Identify which cell holds the provided text, then report its [X, Y] central coordinate. 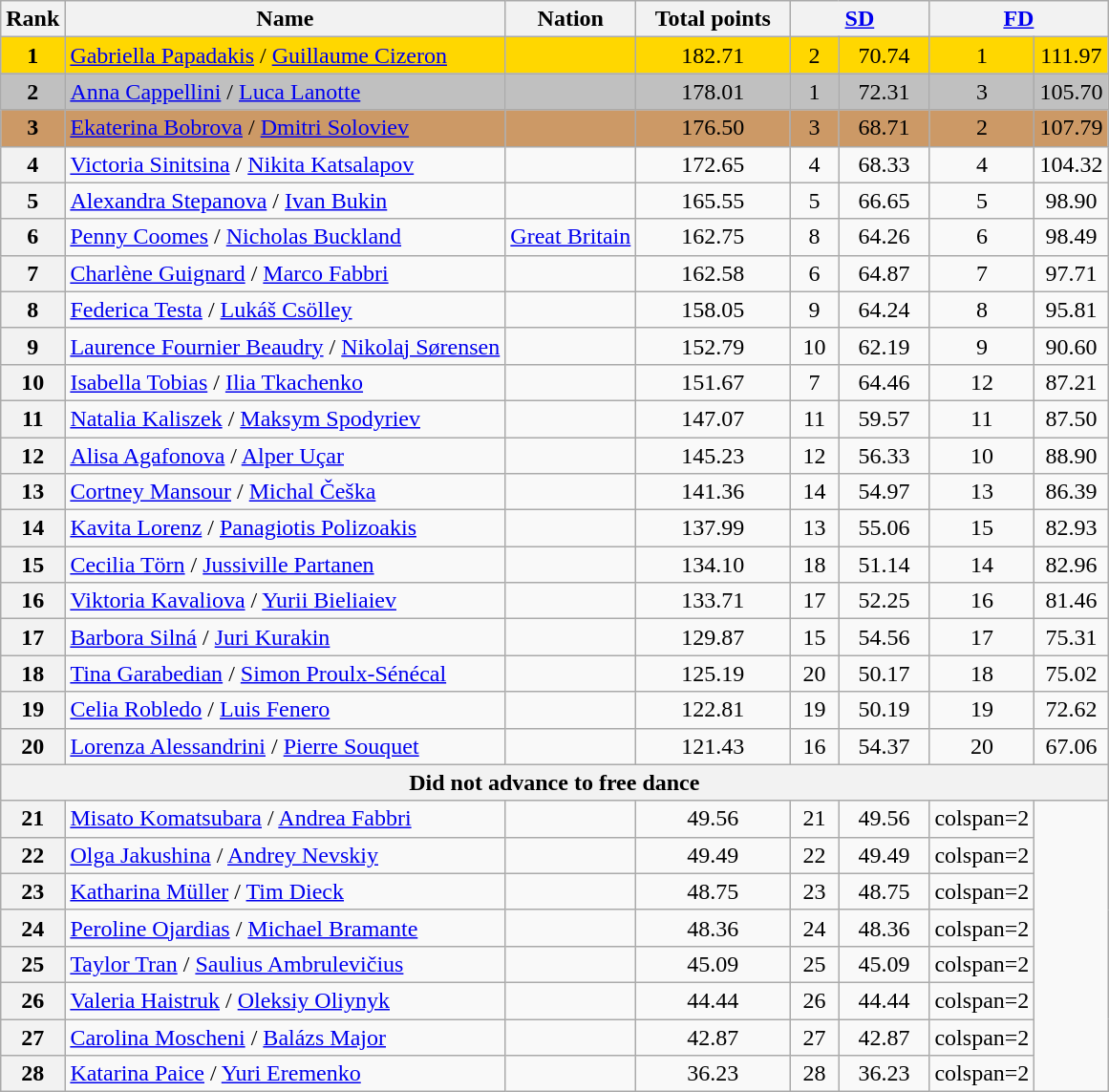
86.39 [1072, 492]
68.71 [885, 128]
75.31 [1072, 637]
64.26 [885, 237]
Penny Coomes / Nicholas Buckland [285, 237]
50.17 [885, 674]
Federica Testa / Lukáš Csölley [285, 310]
64.46 [885, 382]
75.02 [1072, 674]
52.25 [885, 601]
151.67 [713, 382]
FD [1018, 19]
Ekaterina Bobrova / Dmitri Soloviev [285, 128]
Laurence Fournier Beaudry / Nikolaj Sørensen [285, 346]
55.06 [885, 528]
137.99 [713, 528]
Natalia Kaliszek / Maksym Spodyriev [285, 418]
SD [860, 19]
59.57 [885, 418]
64.87 [885, 273]
Did not advance to free dance [554, 782]
Misato Komatsubara / Andrea Fabbri [285, 819]
62.19 [885, 346]
152.79 [713, 346]
104.32 [1072, 164]
Katarina Paice / Yuri Eremenko [285, 1074]
68.33 [885, 164]
Victoria Sinitsina / Nikita Katsalapov [285, 164]
Great Britain [571, 237]
98.90 [1072, 201]
Carolina Moscheni / Balázs Major [285, 1037]
67.06 [1072, 746]
Rank [32, 19]
72.31 [885, 92]
165.55 [713, 201]
87.50 [1072, 418]
Tina Garabedian / Simon Proulx-Sénécal [285, 674]
Cecilia Törn / Jussiville Partanen [285, 565]
Katharina Müller / Tim Dieck [285, 891]
98.49 [1072, 237]
141.36 [713, 492]
Isabella Tobias / Ilia Tkachenko [285, 382]
133.71 [713, 601]
147.07 [713, 418]
162.75 [713, 237]
54.56 [885, 637]
54.97 [885, 492]
122.81 [713, 710]
Nation [571, 19]
Alexandra Stepanova / Ivan Bukin [285, 201]
50.19 [885, 710]
64.24 [885, 310]
Kavita Lorenz / Panagiotis Polizoakis [285, 528]
134.10 [713, 565]
111.97 [1072, 55]
129.87 [713, 637]
172.65 [713, 164]
82.96 [1072, 565]
178.01 [713, 92]
105.70 [1072, 92]
158.05 [713, 310]
56.33 [885, 456]
66.65 [885, 201]
Anna Cappellini / Luca Lanotte [285, 92]
182.71 [713, 55]
Celia Robledo / Luis Fenero [285, 710]
Taylor Tran / Saulius Ambrulevičius [285, 964]
54.37 [885, 746]
Name [285, 19]
87.21 [1072, 382]
107.79 [1072, 128]
Peroline Ojardias / Michael Bramante [285, 928]
90.60 [1072, 346]
Lorenza Alessandrini / Pierre Souquet [285, 746]
81.46 [1072, 601]
Gabriella Papadakis / Guillaume Cizeron [285, 55]
Barbora Silná / Juri Kurakin [285, 637]
51.14 [885, 565]
Viktoria Kavaliova / Yurii Bieliaiev [285, 601]
121.43 [713, 746]
Total points [713, 19]
88.90 [1072, 456]
Cortney Mansour / Michal Češka [285, 492]
Valeria Haistruk / Oleksiy Oliynyk [285, 1000]
72.62 [1072, 710]
82.93 [1072, 528]
162.58 [713, 273]
97.71 [1072, 273]
70.74 [885, 55]
95.81 [1072, 310]
Charlène Guignard / Marco Fabbri [285, 273]
145.23 [713, 456]
Alisa Agafonova / Alper Uçar [285, 456]
125.19 [713, 674]
176.50 [713, 128]
Olga Jakushina / Andrey Nevskiy [285, 855]
